Pinpoint the cell where the given text exists, returning its [x, y] midpoint coordinate. 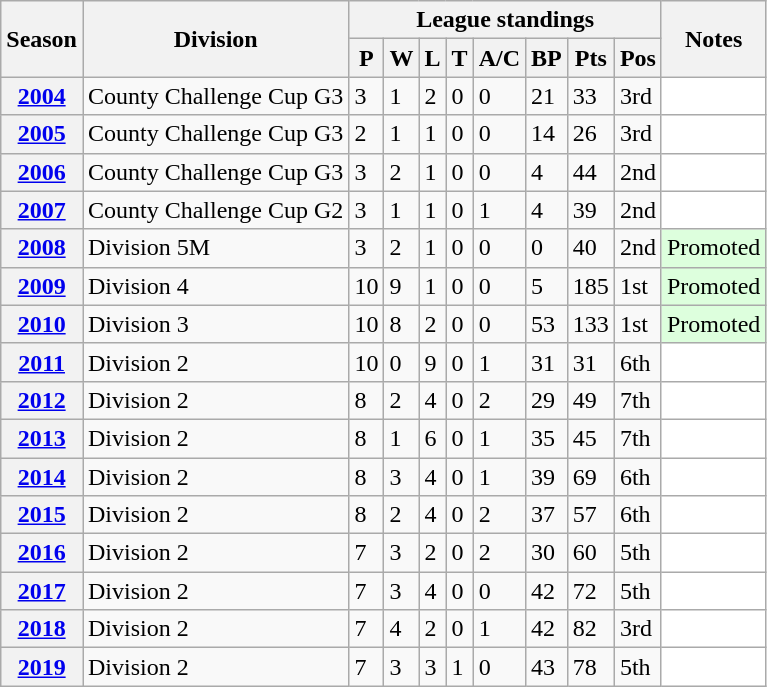
2011 [42, 362]
Pos [638, 58]
W [402, 58]
2006 [42, 172]
Season [42, 39]
5 [547, 286]
2016 [42, 553]
37 [547, 515]
133 [590, 324]
Division 5M [215, 248]
County Challenge Cup G2 [215, 210]
44 [590, 172]
2004 [42, 96]
60 [590, 553]
2012 [42, 400]
82 [590, 629]
Pts [590, 58]
33 [590, 96]
26 [590, 134]
21 [547, 96]
14 [547, 134]
2009 [42, 286]
2017 [42, 591]
40 [590, 248]
2010 [42, 324]
6 [432, 438]
49 [590, 400]
Notes [713, 39]
72 [590, 591]
T [460, 58]
BP [547, 58]
29 [547, 400]
L [432, 58]
2015 [42, 515]
185 [590, 286]
57 [590, 515]
A/C [499, 58]
2018 [42, 629]
2014 [42, 477]
Division 3 [215, 324]
43 [547, 667]
League standings [506, 20]
35 [547, 438]
53 [547, 324]
Division [215, 39]
69 [590, 477]
2008 [42, 248]
2019 [42, 667]
Division 4 [215, 286]
2005 [42, 134]
P [366, 58]
78 [590, 667]
2013 [42, 438]
30 [547, 553]
45 [590, 438]
2007 [42, 210]
